Identify which cell holds the provided text, then report its (X, Y) central coordinate. 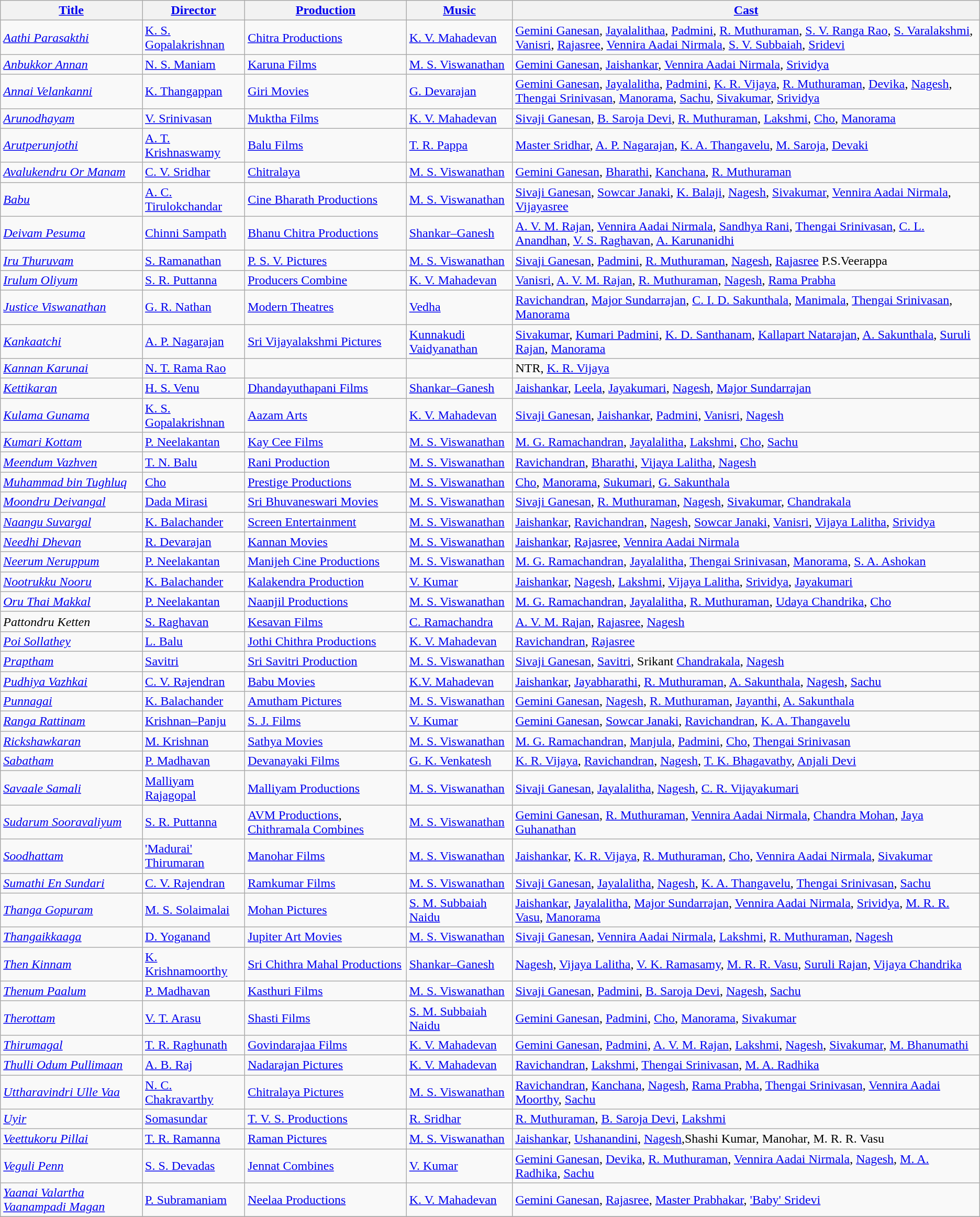
S. Raghavan (194, 621)
Cho (194, 482)
Manohar Films (326, 856)
Therottam (71, 1018)
T. R. Raghunath (194, 1045)
Thangaikkaaga (71, 937)
Needhi Dhevan (71, 542)
Naanjil Productions (326, 601)
Sivaji Ganesan, Jayalalitha, Nagesh, K. A. Thangavelu, Thengai Srinivasan, Sachu (746, 883)
Rani Production (326, 462)
L. Balu (194, 641)
Naangu Suvargal (71, 522)
Vedha (460, 307)
Balu Films (326, 146)
Babu (71, 199)
Kankaatchi (71, 341)
S. Ramanathan (194, 260)
Ravichandran, Rajasree (746, 641)
Thulli Odum Pullimaan (71, 1065)
Amutham Pictures (326, 701)
Uyir (71, 1119)
Deivam Pesuma (71, 233)
Govindarajaa Films (326, 1045)
K. R. Vijaya, Ravichandran, Nagesh, T. K. Bhagavathy, Anjali Devi (746, 761)
Chinni Sampath (194, 233)
Screen Entertainment (326, 522)
Production (326, 10)
Meendum Vazhven (71, 462)
Kesavan Films (326, 621)
Prestige Productions (326, 482)
Arunodhayam (71, 118)
Yaanai Valartha Vaanampadi Magan (71, 1200)
M. Krishnan (194, 741)
N. C. Chakravarthy (194, 1092)
A. V. M. Rajan, Rajasree, Nagesh (746, 621)
Gemini Ganesan, Sowcar Janaki, Ravichandran, K. A. Thangavelu (746, 721)
D. Yoganand (194, 937)
Ravichandran, Bharathi, Vijaya Lalitha, Nagesh (746, 462)
Sumathi En Sundari (71, 883)
T. R. Ramanna (194, 1139)
Malliyam Productions (326, 788)
G. R. Nathan (194, 307)
Director (194, 10)
Avalukendru Or Manam (71, 172)
Sivaji Ganesan, Padmini, B. Saroja Devi, Nagesh, Sachu (746, 991)
Raman Pictures (326, 1139)
M. G. Ramachandran, Jayalalitha, Thengai Srinivasan, Manorama, S. A. Ashokan (746, 562)
Chitralaya Pictures (326, 1092)
Gemini Ganesan, Nagesh, R. Muthuraman, Jayanthi, A. Sakunthala (746, 701)
A. B. Raj (194, 1065)
Aazam Arts (326, 416)
Gemini Ganesan, Bharathi, Kanchana, R. Muthuraman (746, 172)
A. P. Nagarajan (194, 341)
P. S. V. Pictures (326, 260)
Sivaji Ganesan, Vennira Aadai Nirmala, Lakshmi, R. Muthuraman, Nagesh (746, 937)
Gemini Ganesan, Rajasree, Master Prabhakar, 'Baby' Sridevi (746, 1200)
Producers Combine (326, 280)
Ravichandran, Major Sundarrajan, C. I. D. Sakunthala, Manimala, Thengai Srinivasan, Manorama (746, 307)
M. G. Ramachandran, Jayalalitha, Lakshmi, Cho, Sachu (746, 442)
Moondru Deivangal (71, 502)
G. K. Venkatesh (460, 761)
A. C. Tirulokchandar (194, 199)
H. S. Venu (194, 388)
Annai Velankanni (71, 91)
Muktha Films (326, 118)
Arutperunjothi (71, 146)
Manijeh Cine Productions (326, 562)
T. R. Pappa (460, 146)
Master Sridhar, A. P. Nagarajan, K. A. Thangavelu, M. Saroja, Devaki (746, 146)
Kettikaran (71, 388)
Savaale Samali (71, 788)
A. V. M. Rajan, Vennira Aadai Nirmala, Sandhya Rani, Thengai Srinivasan, C. L. Anandhan, V. S. Raghavan, A. Karunanidhi (746, 233)
Sudarum Sooravaliyum (71, 822)
Neerum Neruppum (71, 562)
Title (71, 10)
Thenum Paalum (71, 991)
Neelaa Productions (326, 1200)
Kumari Kottam (71, 442)
Sri Savitri Production (326, 661)
Jaishankar, Rajasree, Vennira Aadai Nirmala (746, 542)
Jupiter Art Movies (326, 937)
Gemini Ganesan, Jayalalitha, Padmini, K. R. Vijaya, R. Muthuraman, Devika, Nagesh, Thengai Srinivasan, Manorama, Sachu, Sivakumar, Srividya (746, 91)
Jaishankar, Nagesh, Lakshmi, Vijaya Lalitha, Srividya, Jayakumari (746, 582)
Jaishankar, Jayabharathi, R. Muthuraman, A. Sakunthala, Nagesh, Sachu (746, 681)
Cho, Manorama, Sukumari, G. Sakunthala (746, 482)
S. S. Devadas (194, 1166)
Music (460, 10)
Jaishankar, Leela, Jayakumari, Nagesh, Major Sundarrajan (746, 388)
K. Thangappan (194, 91)
Shasti Films (326, 1018)
Sivaji Ganesan, Sowcar Janaki, K. Balaji, Nagesh, Sivakumar, Vennira Aadai Nirmala, Vijayasree (746, 199)
Justice Viswanathan (71, 307)
Muhammad bin Tughluq (71, 482)
Vanisri, A. V. M. Rajan, R. Muthuraman, Nagesh, Rama Prabha (746, 280)
Sivaji Ganesan, Savitri, Srikant Chandrakala, Nagesh (746, 661)
Uttharavindri Ulle Vaa (71, 1092)
Cast (746, 10)
Sri Bhuvaneswari Movies (326, 502)
Dada Mirasi (194, 502)
Jennat Combines (326, 1166)
Aathi Parasakthi (71, 38)
Oru Thai Makkal (71, 601)
Devanayaki Films (326, 761)
Giri Movies (326, 91)
R. Sridhar (460, 1119)
Praptham (71, 661)
K.V. Mahadevan (460, 681)
Sivaji Ganesan, Jaishankar, Padmini, Vanisri, Nagesh (746, 416)
Gemini Ganesan, Devika, R. Muthuraman, Vennira Aadai Nirmala, Nagesh, M. A. Radhika, Sachu (746, 1166)
N. T. Rama Rao (194, 369)
Babu Movies (326, 681)
M. G. Ramachandran, Manjula, Padmini, Cho, Thengai Srinivasan (746, 741)
M. S. Solaimalai (194, 910)
Sivaji Ganesan, B. Saroja Devi, R. Muthuraman, Lakshmi, Cho, Manorama (746, 118)
A. T. Krishnaswamy (194, 146)
Sivaji Ganesan, Padmini, R. Muthuraman, Nagesh, Rajasree P.S.Veerappa (746, 260)
Jothi Chithra Productions (326, 641)
Poi Sollathey (71, 641)
R. Devarajan (194, 542)
Kannan Movies (326, 542)
Thirumagal (71, 1045)
Gemini Ganesan, Jaishankar, Vennira Aadai Nirmala, Srividya (746, 64)
V. T. Arasu (194, 1018)
Irulum Oliyum (71, 280)
Sivaji Ganesan, R. Muthuraman, Nagesh, Sivakumar, Chandrakala (746, 502)
Anbukkor Annan (71, 64)
Bhanu Chitra Productions (326, 233)
Ravichandran, Kanchana, Nagesh, Rama Prabha, Thengai Srinivasan, Vennira Aadai Moorthy, Sachu (746, 1092)
Dhandayuthapani Films (326, 388)
Karuna Films (326, 64)
Gemini Ganesan, Padmini, A. V. M. Rajan, Lakshmi, Nagesh, Sivakumar, M. Bhanumathi (746, 1045)
Chitralaya (326, 172)
Chitra Productions (326, 38)
Kannan Karunai (71, 369)
NTR, K. R. Vijaya (746, 369)
Kay Cee Films (326, 442)
Kasthuri Films (326, 991)
Ramkumar Films (326, 883)
Malliyam Rajagopal (194, 788)
M. G. Ramachandran, Jayalalitha, R. Muthuraman, Udaya Chandrika, Cho (746, 601)
Pattondru Ketten (71, 621)
'Madurai' Thirumaran (194, 856)
Kulama Gunama (71, 416)
Somasundar (194, 1119)
Iru Thuruvam (71, 260)
Kunnakudi Vaidyanathan (460, 341)
Krishnan–Panju (194, 721)
Veettukoru Pillai (71, 1139)
Sabatham (71, 761)
Then Kinnam (71, 964)
Sri Chithra Mahal Productions (326, 964)
K. Krishnamoorthy (194, 964)
Modern Theatres (326, 307)
Thanga Gopuram (71, 910)
T. V. S. Productions (326, 1119)
Cine Bharath Productions (326, 199)
Jaishankar, Jayalalitha, Major Sundarrajan, Vennira Aadai Nirmala, Srividya, M. R. R. Vasu, Manorama (746, 910)
Jaishankar, Ushanandini, Nagesh,Shashi Kumar, Manohar, M. R. R. Vasu (746, 1139)
N. S. Maniam (194, 64)
Kalakendra Production (326, 582)
T. N. Balu (194, 462)
Mohan Pictures (326, 910)
R. Muthuraman, B. Saroja Devi, Lakshmi (746, 1119)
Sri Vijayalakshmi Pictures (326, 341)
Jaishankar, Ravichandran, Nagesh, Sowcar Janaki, Vanisri, Vijaya Lalitha, Srividya (746, 522)
Sivakumar, Kumari Padmini, K. D. Santhanam, Kallapart Natarajan, A. Sakunthala, Suruli Rajan, Manorama (746, 341)
C. Ramachandra (460, 621)
Sivaji Ganesan, Jayalalitha, Nagesh, C. R. Vijayakumari (746, 788)
Rickshawkaran (71, 741)
Savitri (194, 661)
Nagesh, Vijaya Lalitha, V. K. Ramasamy, M. R. R. Vasu, Suruli Rajan, Vijaya Chandrika (746, 964)
Gemini Ganesan, Padmini, Cho, Manorama, Sivakumar (746, 1018)
Jaishankar, K. R. Vijaya, R. Muthuraman, Cho, Vennira Aadai Nirmala, Sivakumar (746, 856)
Nootrukku Nooru (71, 582)
Soodhattam (71, 856)
Ravichandran, Lakshmi, Thengai Srinivasan, M. A. Radhika (746, 1065)
P. Subramaniam (194, 1200)
V. Srinivasan (194, 118)
Nadarajan Pictures (326, 1065)
Punnagai (71, 701)
Ranga Rattinam (71, 721)
G. Devarajan (460, 91)
AVM Productions, Chithramala Combines (326, 822)
Sathya Movies (326, 741)
Pudhiya Vazhkai (71, 681)
S. J. Films (326, 721)
Gemini Ganesan, R. Muthuraman, Vennira Aadai Nirmala, Chandra Mohan, Jaya Guhanathan (746, 822)
Veguli Penn (71, 1166)
C. V. Sridhar (194, 172)
